Extract the [X, Y] coordinate from the center of the cell holding the provided text.  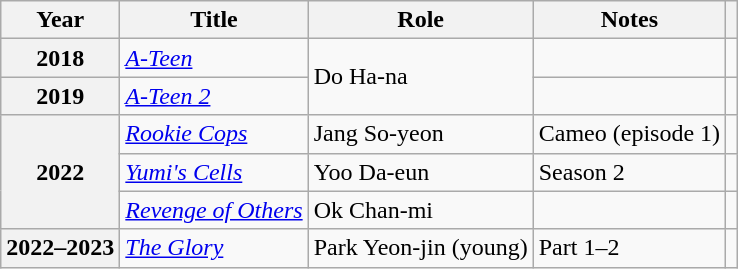
A-Teen [214, 58]
Cameo (episode 1) [629, 134]
Season 2 [629, 172]
2019 [60, 96]
Yoo Da-eun [420, 172]
2018 [60, 58]
Part 1–2 [629, 248]
2022 [60, 172]
Jang So-yeon [420, 134]
Park Yeon-jin (young) [420, 248]
Year [60, 20]
2022–2023 [60, 248]
Do Ha-na [420, 77]
Title [214, 20]
Notes [629, 20]
The Glory [214, 248]
Revenge of Others [214, 210]
Rookie Cops [214, 134]
Ok Chan-mi [420, 210]
Yumi's Cells [214, 172]
Role [420, 20]
A-Teen 2 [214, 96]
